Locate the cell with the specified text and output its (X, Y) center coordinate. 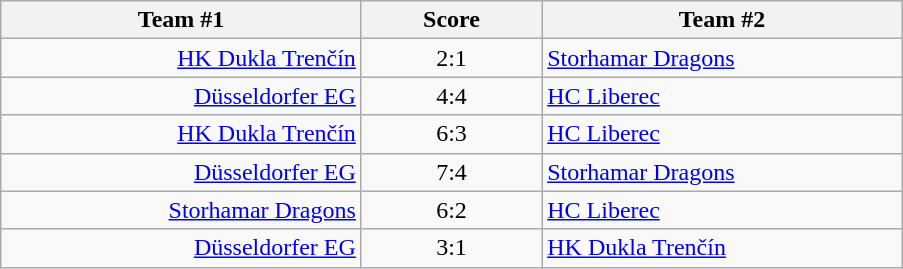
6:3 (451, 134)
4:4 (451, 96)
3:1 (451, 248)
7:4 (451, 172)
2:1 (451, 58)
6:2 (451, 210)
Score (451, 20)
Team #1 (182, 20)
Team #2 (722, 20)
